Identify which cell holds the provided text, then report its (x, y) central coordinate. 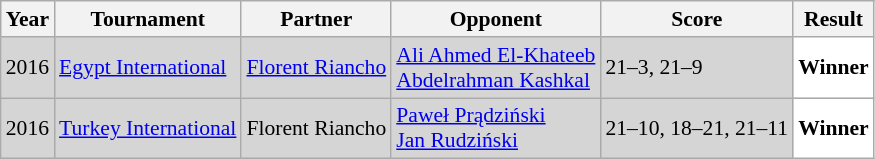
Partner (316, 19)
21–10, 18–21, 21–11 (696, 128)
Score (696, 19)
Ali Ahmed El-Khateeb Abdelrahman Kashkal (496, 68)
21–3, 21–9 (696, 68)
Turkey International (148, 128)
Opponent (496, 19)
Result (834, 19)
Egypt International (148, 68)
Year (28, 19)
Tournament (148, 19)
Paweł Prądziński Jan Rudziński (496, 128)
